Provide the [X, Y] coordinate of the cell's center where the given text is located.  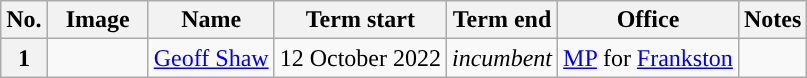
1 [24, 58]
Office [648, 20]
MP for Frankston [648, 58]
Geoff Shaw [211, 58]
incumbent [502, 58]
12 October 2022 [360, 58]
No. [24, 20]
Notes [772, 20]
Name [211, 20]
Term start [360, 20]
Term end [502, 20]
Image [98, 20]
